From the cell containing the given text, extract its center point as [x, y] coordinate. 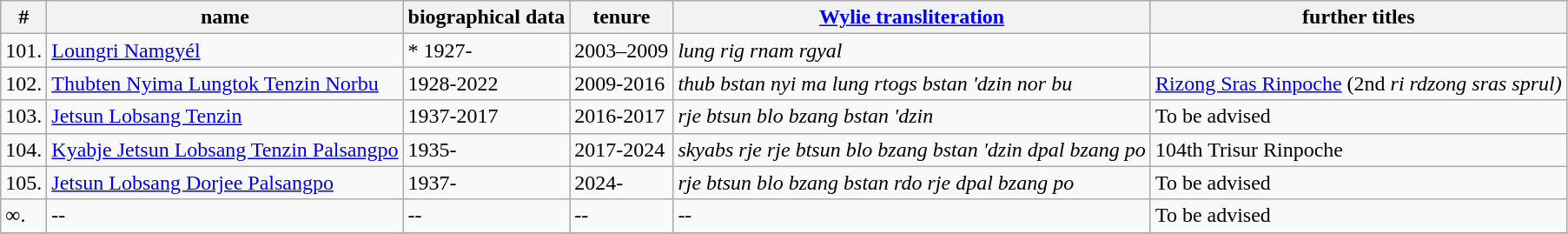
biographical data [486, 17]
1937-2017 [486, 117]
2017-2024 [622, 150]
105. [24, 183]
skyabs rje rje btsun blo bzang bstan 'dzin dpal bzang po [912, 150]
104. [24, 150]
rje btsun blo bzang bstan 'dzin [912, 117]
1937- [486, 183]
lung rig rnam rgyal [912, 50]
Kyabje Jetsun Lobsang Tenzin Palsangpo [225, 150]
1935- [486, 150]
104th Trisur Rinpoche [1359, 150]
* 1927- [486, 50]
tenure [622, 17]
# [24, 17]
thub bstan nyi ma lung rtogs bstan 'dzin nor bu [912, 84]
Wylie transliteration [912, 17]
2024- [622, 183]
2003–2009 [622, 50]
Jetsun Lobsang Dorjee Palsangpo [225, 183]
Loungri Namgyél [225, 50]
2016-2017 [622, 117]
Rizong Sras Rinpoche (2nd ri rdzong sras sprul) [1359, 84]
103. [24, 117]
Thubten Nyima Lungtok Tenzin Norbu [225, 84]
101. [24, 50]
rje btsun blo bzang bstan rdo rje dpal bzang po [912, 183]
further titles [1359, 17]
Jetsun Lobsang Tenzin [225, 117]
1928-2022 [486, 84]
2009-2016 [622, 84]
102. [24, 84]
∞. [24, 216]
name [225, 17]
